Find where the given text appears and provide that cell's center as [X, Y] coordinate. 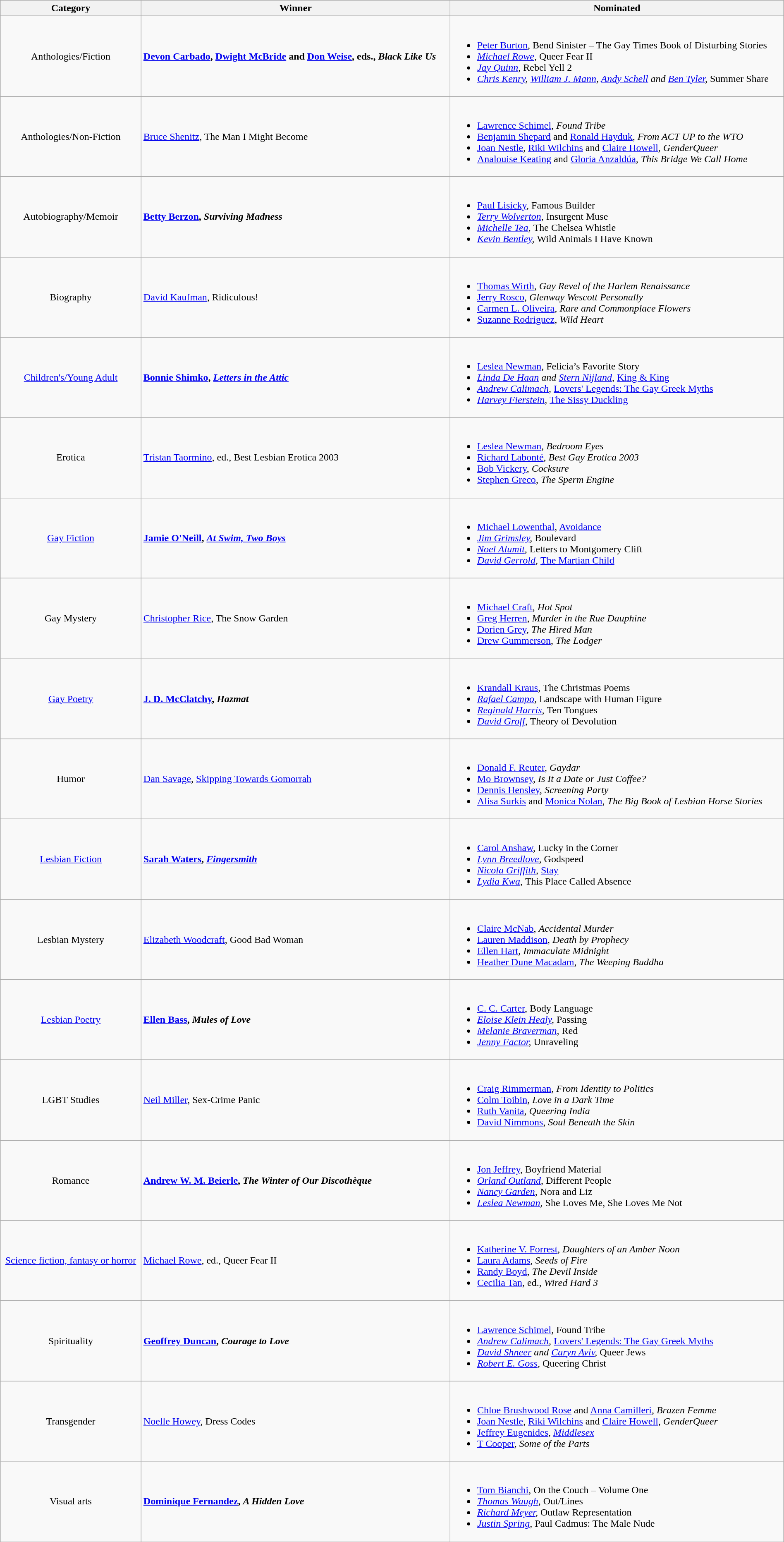
Humor [71, 779]
Ellen Bass, Mules of Love [295, 1020]
Gay Mystery [71, 618]
Winner [295, 8]
Sarah Waters, Fingersmith [295, 859]
C. C. Carter, Body LanguageEloise Klein Healy, PassingMelanie Braverman, RedJenny Factor, Unraveling [617, 1020]
Craig Rimmerman, From Identity to PoliticsColm Toibin, Love in a Dark TimeRuth Vanita, Queering IndiaDavid Nimmons, Soul Beneath the Skin [617, 1100]
Gay Poetry [71, 698]
Elizabeth Woodcraft, Good Bad Woman [295, 940]
Dan Savage, Skipping Towards Gomorrah [295, 779]
Dominique Fernandez, A Hidden Love [295, 1501]
Erotica [71, 458]
Anthologies/Non-Fiction [71, 137]
Betty Berzon, Surviving Madness [295, 217]
Katherine V. Forrest, Daughters of an Amber NoonLaura Adams, Seeds of FireRandy Boyd, The Devil InsideCecilia Tan, ed., Wired Hard 3 [617, 1261]
Krandall Kraus, The Christmas PoemsRafael Campo, Landscape with Human FigureReginald Harris, Ten TonguesDavid Groff, Theory of Devolution [617, 698]
Michael Lowenthal, AvoidanceJim Grimsley, BoulevardNoel Alumit, Letters to Montgomery CliftDavid Gerrold, The Martian Child [617, 538]
Jon Jeffrey, Boyfriend MaterialOrland Outland, Different PeopleNancy Garden, Nora and LizLeslea Newman, She Loves Me, She Loves Me Not [617, 1180]
Spirituality [71, 1341]
Visual arts [71, 1501]
Science fiction, fantasy or horror [71, 1261]
Romance [71, 1180]
Jamie O'Neill, At Swim, Two Boys [295, 538]
J. D. McClatchy, Hazmat [295, 698]
Michael Rowe, ed., Queer Fear II [295, 1261]
Biography [71, 297]
David Kaufman, Ridiculous! [295, 297]
Tom Bianchi, On the Couch – Volume OneThomas Waugh, Out/LinesRichard Meyer, Outlaw RepresentationJustin Spring, Paul Cadmus: The Male Nude [617, 1501]
Leslea Newman, Bedroom EyesRichard Labonté, Best Gay Erotica 2003Bob Vickery, CocksureStephen Greco, The Sperm Engine [617, 458]
Transgender [71, 1421]
Michael Craft, Hot SpotGreg Herren, Murder in the Rue DauphineDorien Grey, The Hired ManDrew Gummerson, The Lodger [617, 618]
Noelle Howey, Dress Codes [295, 1421]
Carol Anshaw, Lucky in the CornerLynn Breedlove, GodspeedNicola Griffith, StayLydia Kwa, This Place Called Absence [617, 859]
Gay Fiction [71, 538]
Category [71, 8]
Neil Miller, Sex-Crime Panic [295, 1100]
Autobiography/Memoir [71, 217]
Anthologies/Fiction [71, 56]
Andrew W. M. Beierle, The Winter of Our Discothèque [295, 1180]
Bonnie Shimko, Letters in the Attic [295, 377]
Bruce Shenitz, The Man I Might Become [295, 137]
Paul Lisicky, Famous BuilderTerry Wolverton, Insurgent MuseMichelle Tea, The Chelsea WhistleKevin Bentley, Wild Animals I Have Known [617, 217]
Tristan Taormino, ed., Best Lesbian Erotica 2003 [295, 458]
Devon Carbado, Dwight McBride and Don Weise, eds., Black Like Us [295, 56]
Children's/Young Adult [71, 377]
Geoffrey Duncan, Courage to Love [295, 1341]
Lesbian Poetry [71, 1020]
LGBT Studies [71, 1100]
Claire McNab, Accidental MurderLauren Maddison, Death by ProphecyEllen Hart, Immaculate MidnightHeather Dune Macadam, The Weeping Buddha [617, 940]
Lesbian Mystery [71, 940]
Lesbian Fiction [71, 859]
Christopher Rice, The Snow Garden [295, 618]
Nominated [617, 8]
